Output the [x, y] coordinate of the center of the cell containing the given text.  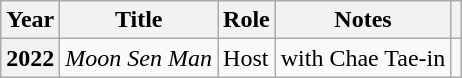
Notes [363, 20]
Title [139, 20]
Moon Sen Man [139, 58]
with Chae Tae-in [363, 58]
2022 [30, 58]
Role [247, 20]
Host [247, 58]
Year [30, 20]
